Capture the cell that displays the provided text and extract its (x, y) central coordinate. 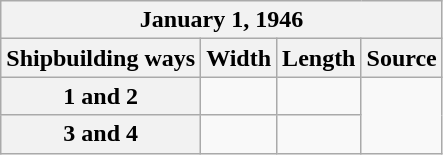
Width (239, 58)
Source (402, 58)
Length (319, 58)
January 1, 1946 (222, 20)
1 and 2 (101, 96)
Shipbuilding ways (101, 58)
3 and 4 (101, 134)
